Output the (x, y) coordinate of the center of the cell containing the given text.  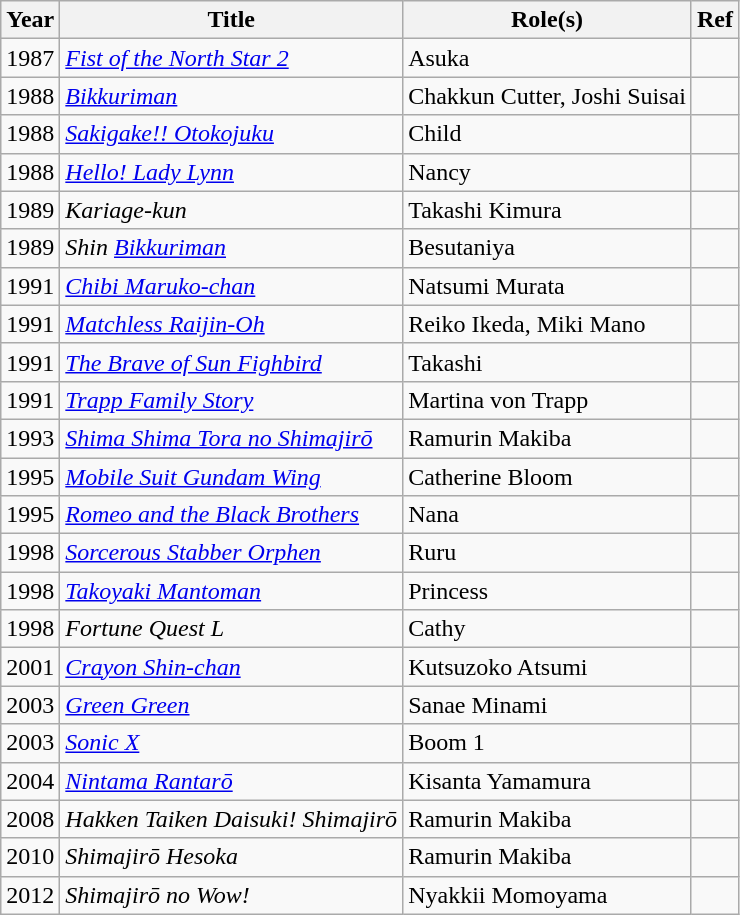
Kutsuzoko Atsumi (548, 667)
Crayon Shin-chan (232, 667)
Ref (714, 20)
Sanae Minami (548, 705)
Natsumi Murata (548, 286)
Kariage-kun (232, 210)
Takashi Kimura (548, 210)
Title (232, 20)
Martina von Trapp (548, 400)
Role(s) (548, 20)
1993 (30, 438)
Shima Shima Tora no Shimajirō (232, 438)
Boom 1 (548, 743)
Shin Bikkuriman (232, 248)
Princess (548, 591)
Sorcerous Stabber Orphen (232, 553)
2008 (30, 819)
Nyakkii Momoyama (548, 895)
Catherine Bloom (548, 477)
Fortune Quest L (232, 629)
Chakkun Cutter, Joshi Suisai (548, 96)
Green Green (232, 705)
Mobile Suit Gundam Wing (232, 477)
Matchless Raijin-Oh (232, 324)
Cathy (548, 629)
Besutaniya (548, 248)
2010 (30, 857)
Sakigake!! Otokojuku (232, 134)
Takoyaki Mantoman (232, 591)
2004 (30, 781)
Chibi Maruko-chan (232, 286)
Child (548, 134)
Sonic X (232, 743)
Shimajirō Hesoka (232, 857)
Asuka (548, 58)
2012 (30, 895)
Year (30, 20)
Nintama Rantarō (232, 781)
Ruru (548, 553)
Trapp Family Story (232, 400)
1987 (30, 58)
Romeo and the Black Brothers (232, 515)
Kisanta Yamamura (548, 781)
Fist of the North Star 2 (232, 58)
Shimajirō no Wow! (232, 895)
Nana (548, 515)
Bikkuriman (232, 96)
Nancy (548, 172)
Hakken Taiken Daisuki! Shimajirō (232, 819)
Takashi (548, 362)
Hello! Lady Lynn (232, 172)
The Brave of Sun Fighbird (232, 362)
2001 (30, 667)
Reiko Ikeda, Miki Mano (548, 324)
